Output the [x, y] coordinate of the center of the cell containing the given text.  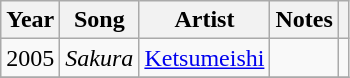
Notes [304, 20]
Ketsumeishi [204, 58]
Song [100, 20]
2005 [30, 58]
Year [30, 20]
Sakura [100, 58]
Artist [204, 20]
